Scan for the cell matching the given text and deliver its (x, y) coordinate at center. 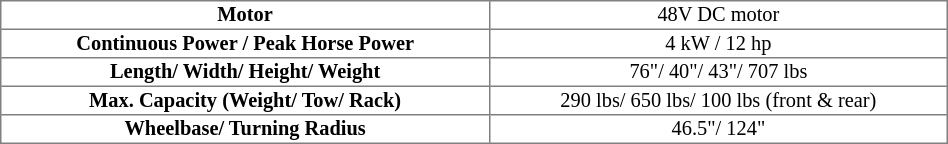
46.5"/ 124" (718, 129)
48V DC motor (718, 15)
4 kW / 12 hp (718, 43)
Continuous Power / Peak Horse Power (246, 43)
Motor (246, 15)
Wheelbase/ Turning Radius (246, 129)
Length/ Width/ Height/ Weight (246, 72)
Max. Capacity (Weight/ Tow/ Rack) (246, 100)
76"/ 40"/ 43"/ 707 lbs (718, 72)
290 lbs/ 650 lbs/ 100 lbs (front & rear) (718, 100)
